Return the (x, y) coordinate for the center point of the cell that contains the specified text.  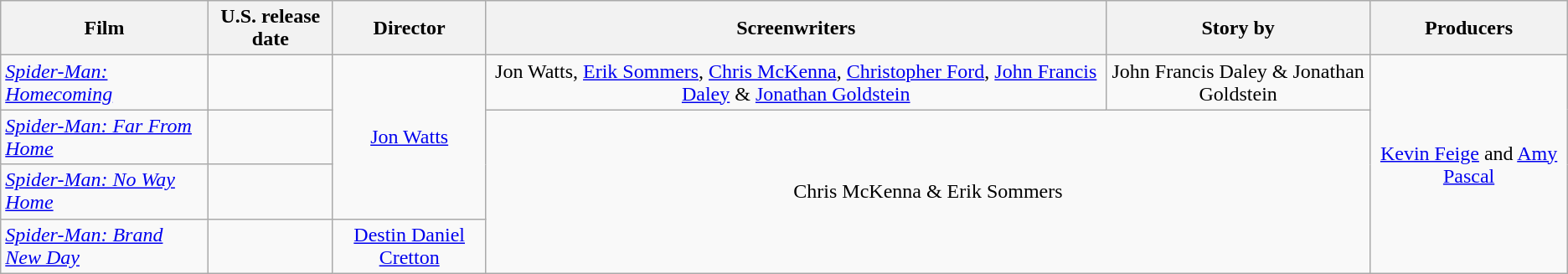
Jon Watts (409, 137)
Kevin Feige and Amy Pascal (1469, 164)
U.S. release date (270, 28)
Destin Daniel Cretton (409, 246)
Director (409, 28)
Story by (1238, 28)
Spider-Man: Homecoming (105, 82)
Spider-Man: Brand New Day (105, 246)
Spider-Man: No Way Home (105, 191)
Film (105, 28)
Chris McKenna & Erik Sommers (928, 191)
Screenwriters (796, 28)
John Francis Daley & Jonathan Goldstein (1238, 82)
Producers (1469, 28)
Jon Watts, Erik Sommers, Chris McKenna, Christopher Ford, John Francis Daley & Jonathan Goldstein (796, 82)
Spider-Man: Far From Home (105, 137)
